Identify which cell holds the provided text, then report its [x, y] central coordinate. 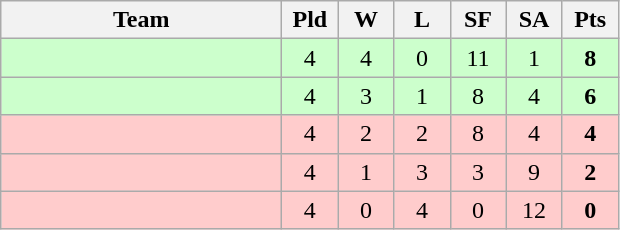
L [422, 20]
Pld [310, 20]
Pts [590, 20]
9 [534, 172]
W [366, 20]
SF [478, 20]
Team [142, 20]
11 [478, 58]
SA [534, 20]
6 [590, 96]
12 [534, 210]
